Pinpoint the cell where the given text exists, returning its (X, Y) midpoint coordinate. 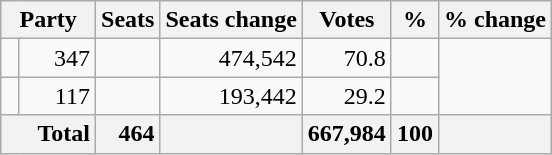
117 (58, 96)
474,542 (231, 58)
Party (48, 20)
Seats change (231, 20)
70.8 (346, 58)
Seats (128, 20)
% change (494, 20)
Total (48, 134)
193,442 (231, 96)
29.2 (346, 96)
Votes (346, 20)
464 (128, 134)
667,984 (346, 134)
% (414, 20)
100 (414, 134)
347 (58, 58)
